Determine the (x, y) coordinate at the center of the cell enclosing the given text.  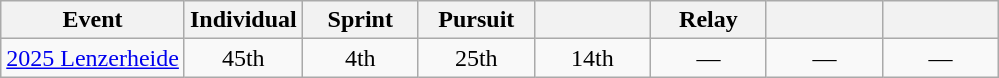
45th (243, 58)
14th (592, 58)
25th (476, 58)
Relay (708, 20)
Sprint (360, 20)
Event (93, 20)
Individual (243, 20)
Pursuit (476, 20)
2025 Lenzerheide (93, 58)
4th (360, 58)
